From the cell containing the given text, extract its center point as [x, y] coordinate. 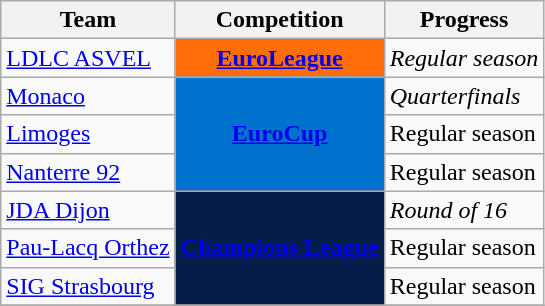
SIG Strasbourg [88, 286]
Quarterfinals [464, 96]
Progress [464, 20]
JDA Dijon [88, 210]
Champions League [280, 248]
Limoges [88, 134]
Competition [280, 20]
Nanterre 92 [88, 172]
EuroLeague [280, 58]
Round of 16 [464, 210]
Pau-Lacq Orthez [88, 248]
Team [88, 20]
Monaco [88, 96]
LDLC ASVEL [88, 58]
EuroCup [280, 134]
